For the text-containing cell, return its midpoint in [X, Y] coordinate format. 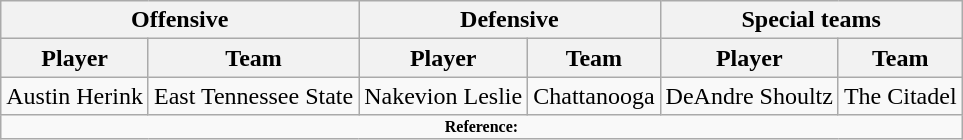
Offensive [180, 20]
DeAndre Shoultz [749, 96]
Reference: [482, 127]
Special teams [811, 20]
The Citadel [900, 96]
Defensive [510, 20]
Austin Herink [75, 96]
Chattanooga [594, 96]
Nakevion Leslie [444, 96]
East Tennessee State [253, 96]
